Return the (x, y) coordinate for the center point of the cell that contains the specified text.  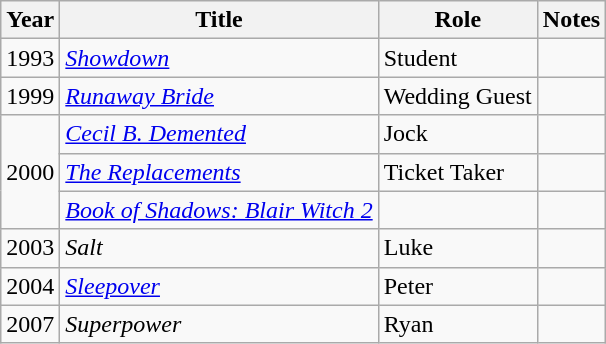
Title (219, 20)
Peter (458, 286)
Showdown (219, 58)
Jock (458, 134)
Role (458, 20)
Student (458, 58)
Luke (458, 248)
2004 (30, 286)
Ticket Taker (458, 172)
2007 (30, 324)
Cecil B. Demented (219, 134)
The Replacements (219, 172)
1999 (30, 96)
Year (30, 20)
2000 (30, 172)
Sleepover (219, 286)
Ryan (458, 324)
Salt (219, 248)
Notes (571, 20)
Wedding Guest (458, 96)
Runaway Bride (219, 96)
Book of Shadows: Blair Witch 2 (219, 210)
2003 (30, 248)
1993 (30, 58)
Superpower (219, 324)
